Return [x, y] of the center of cell containing provided text 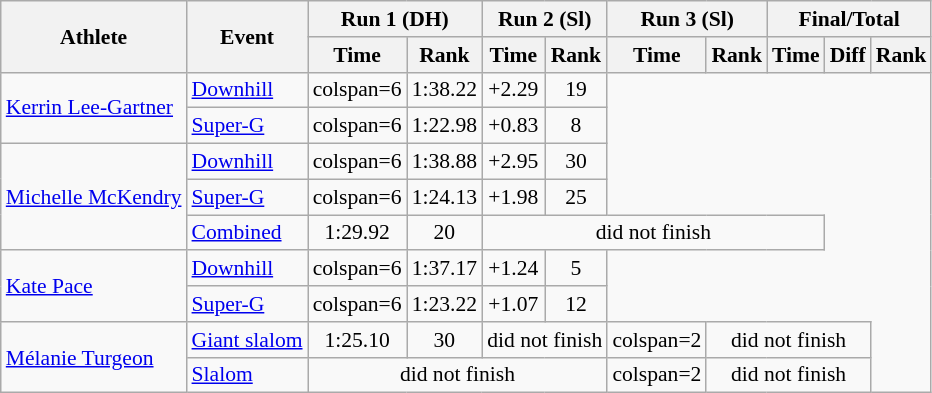
Diff [848, 55]
20 [444, 233]
+1.98 [513, 197]
Kerrin Lee-Gartner [94, 108]
+1.07 [513, 304]
1:24.13 [444, 197]
1:23.22 [444, 304]
+1.24 [513, 269]
+2.29 [513, 90]
Mélanie Turgeon [94, 358]
Athlete [94, 36]
Run 1 (DH) [396, 19]
Run 2 (Sl) [544, 19]
+2.95 [513, 162]
1:22.98 [444, 126]
5 [576, 269]
1:37.17 [444, 269]
Final/Total [849, 19]
+0.83 [513, 126]
Run 3 (Sl) [687, 19]
Slalom [248, 375]
Kate Pace [94, 286]
Event [248, 36]
1:25.10 [358, 340]
12 [576, 304]
Combined [248, 233]
1:38.88 [444, 162]
1:29.92 [358, 233]
25 [576, 197]
19 [576, 90]
Michelle McKendry [94, 198]
8 [576, 126]
Giant slalom [248, 340]
1:38.22 [444, 90]
